Return [X, Y] of the center of cell containing provided text 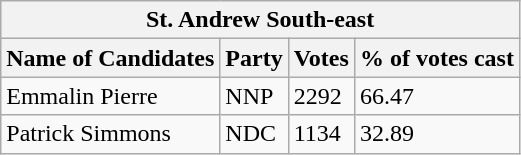
St. Andrew South-east [260, 20]
32.89 [436, 134]
66.47 [436, 96]
NDC [254, 134]
Votes [321, 58]
% of votes cast [436, 58]
Emmalin Pierre [110, 96]
Party [254, 58]
1134 [321, 134]
2292 [321, 96]
NNP [254, 96]
Patrick Simmons [110, 134]
Name of Candidates [110, 58]
